Capture the cell that displays the provided text and extract its (X, Y) central coordinate. 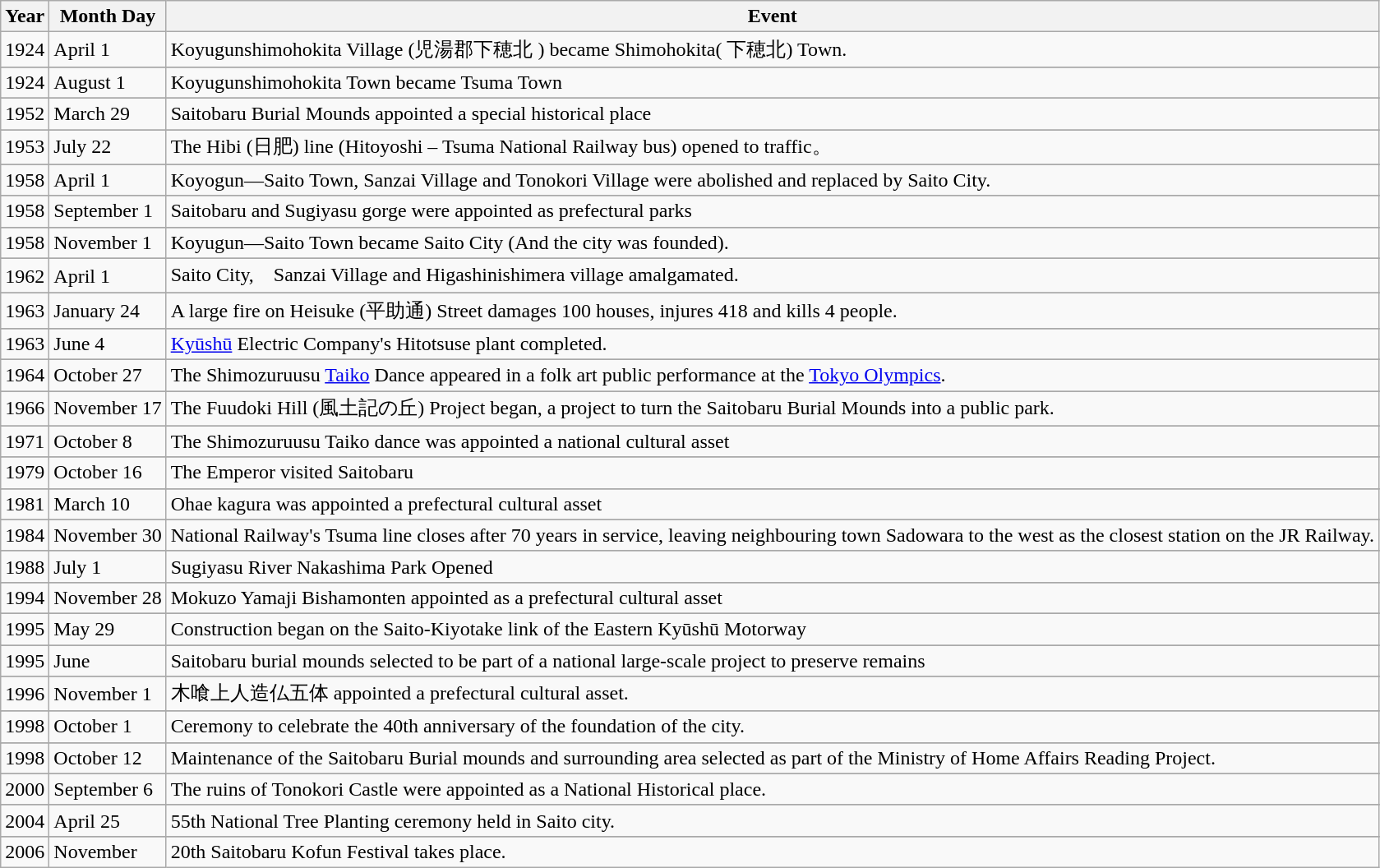
The Fuudoki Hill (風土記の丘) Project began, a project to turn the Saitobaru Burial Mounds into a public park. (773, 409)
Saitobaru burial mounds selected to be part of a national large-scale project to preserve remains (773, 660)
1971 (25, 441)
September 6 (108, 789)
55th National Tree Planting ceremony held in Saito city. (773, 820)
July 1 (108, 566)
Saito City, Sanzai Village and Higashinishimera village amalgamated. (773, 276)
The Hibi (日肥) line (Hitoyoshi – Tsuma National Railway bus) opened to traffic。 (773, 148)
1994 (25, 598)
1952 (25, 113)
The Shimozuruusu Taiko Dance appeared in a folk art public performance at the Tokyo Olympics. (773, 375)
Koyugunshimohokita Village (児湯郡下穂北 ) became Shimohokita( 下穂北) Town. (773, 49)
Koyugunshimohokita Town became Tsuma Town (773, 82)
1988 (25, 566)
1996 (25, 694)
March 10 (108, 504)
The ruins of Tonokori Castle were appointed as a National Historical place. (773, 789)
October 1 (108, 727)
October 16 (108, 473)
Maintenance of the Saitobaru Burial mounds and surrounding area selected as part of the Ministry of Home Affairs Reading Project. (773, 758)
Month Day (108, 16)
Construction began on the Saito-Kiyotake link of the Eastern Kyūshū Motorway (773, 629)
October 12 (108, 758)
October 27 (108, 375)
September 1 (108, 211)
Saitobaru and Sugiyasu gorge were appointed as prefectural parks (773, 211)
March 29 (108, 113)
1966 (25, 409)
20th Saitobaru Kofun Festival takes place. (773, 852)
1962 (25, 276)
1953 (25, 148)
Sugiyasu River Nakashima Park Opened (773, 566)
Event (773, 16)
Koyugun—Saito Town became Saito City (And the city was founded). (773, 242)
Saitobaru Burial Mounds appointed a special historical place (773, 113)
1984 (25, 535)
Year (25, 16)
November 30 (108, 535)
October 8 (108, 441)
Koyogun—Saito Town, Sanzai Village and Tonokori Village were abolished and replaced by Saito City. (773, 180)
June (108, 660)
Ceremony to celebrate the 40th anniversary of the foundation of the city. (773, 727)
1964 (25, 375)
Kyūshū Electric Company's Hitotsuse plant completed. (773, 344)
November 28 (108, 598)
November (108, 852)
木喰上人造仏五体 appointed a prefectural cultural asset. (773, 694)
2006 (25, 852)
Mokuzo Yamaji Bishamonten appointed as a prefectural cultural asset (773, 598)
1979 (25, 473)
November 17 (108, 409)
The Emperor visited Saitobaru (773, 473)
Ohae kagura was appointed a prefectural cultural asset (773, 504)
July 22 (108, 148)
June 4 (108, 344)
May 29 (108, 629)
2000 (25, 789)
1981 (25, 504)
April 25 (108, 820)
A large fire on Heisuke (平助通) Street damages 100 houses, injures 418 and kills 4 people. (773, 311)
January 24 (108, 311)
2004 (25, 820)
The Shimozuruusu Taiko dance was appointed a national cultural asset (773, 441)
August 1 (108, 82)
